Return [x, y] of the center of cell containing provided text 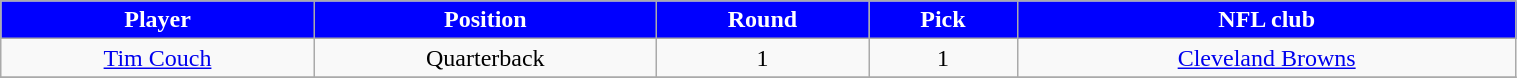
Player [158, 20]
Round [762, 20]
NFL club [1266, 20]
Quarterback [485, 58]
Position [485, 20]
Cleveland Browns [1266, 58]
Pick [944, 20]
Tim Couch [158, 58]
